Locate the cell with the specified text and output its [x, y] center coordinate. 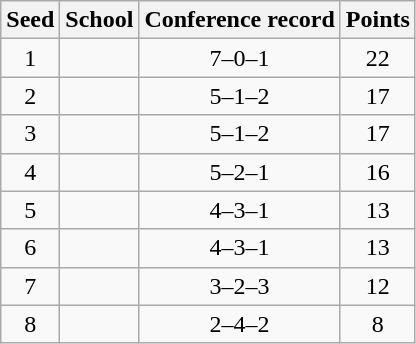
School [100, 20]
7 [30, 286]
5 [30, 210]
16 [378, 172]
2–4–2 [240, 324]
12 [378, 286]
22 [378, 58]
7–0–1 [240, 58]
Seed [30, 20]
4 [30, 172]
6 [30, 248]
Conference record [240, 20]
Points [378, 20]
2 [30, 96]
1 [30, 58]
5–2–1 [240, 172]
3–2–3 [240, 286]
3 [30, 134]
